Provide the [X, Y] coordinate of the cell's center where the given text is located.  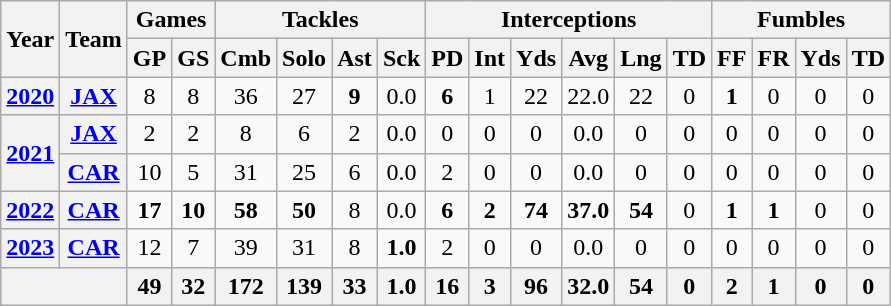
Interceptions [569, 20]
5 [194, 172]
Sck [401, 58]
2021 [30, 153]
Games [170, 20]
Ast [355, 58]
32 [194, 286]
27 [304, 96]
7 [194, 248]
GS [194, 58]
22.0 [588, 96]
36 [246, 96]
139 [304, 286]
16 [448, 286]
2020 [30, 96]
FR [774, 58]
3 [490, 286]
Team [94, 39]
74 [536, 210]
Fumbles [802, 20]
2023 [30, 248]
GP [149, 58]
49 [149, 286]
Avg [588, 58]
50 [304, 210]
2022 [30, 210]
25 [304, 172]
172 [246, 286]
12 [149, 248]
96 [536, 286]
Tackles [320, 20]
Solo [304, 58]
PD [448, 58]
39 [246, 248]
37.0 [588, 210]
17 [149, 210]
FF [732, 58]
Lng [641, 58]
Year [30, 39]
58 [246, 210]
9 [355, 96]
32.0 [588, 286]
33 [355, 286]
Int [490, 58]
Cmb [246, 58]
